Return the (x, y) coordinate for the center point of the cell that contains the specified text.  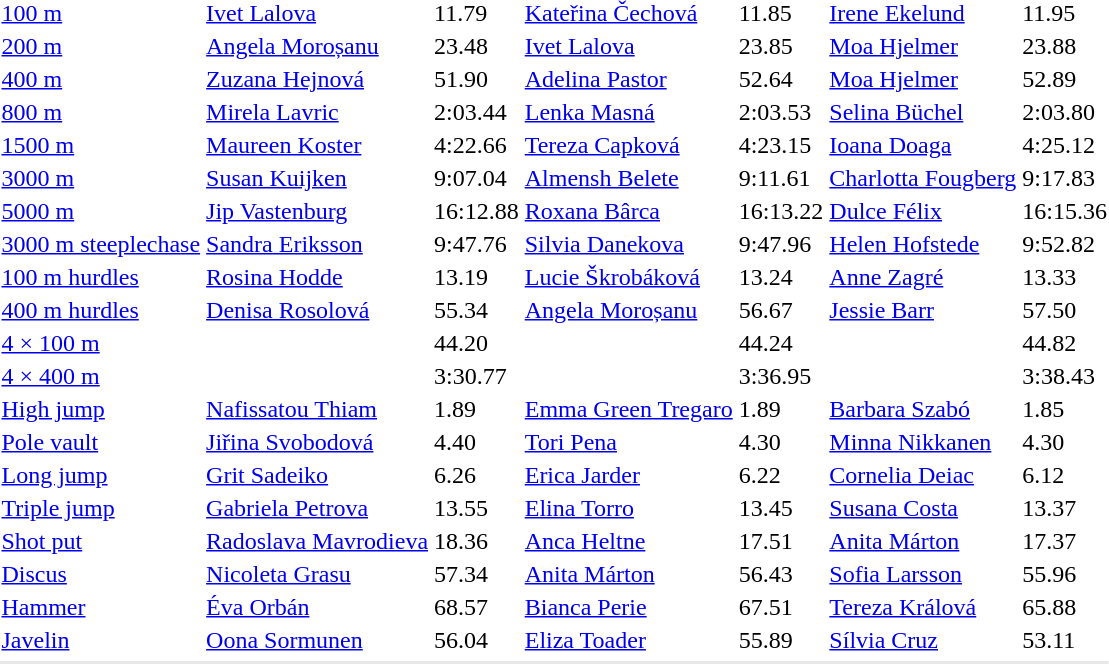
Gabriela Petrova (318, 508)
4 × 400 m (101, 376)
55.89 (781, 640)
18.36 (477, 541)
16:15.36 (1065, 211)
Roxana Bârca (628, 211)
Charlotta Fougberg (923, 178)
Ivet Lalova (628, 46)
23.48 (477, 46)
9:47.96 (781, 244)
67.51 (781, 607)
Grit Sadeiko (318, 475)
Anne Zagré (923, 277)
400 m (101, 79)
Emma Green Tregaro (628, 409)
6.26 (477, 475)
Helen Hofstede (923, 244)
100 m hurdles (101, 277)
Sandra Eriksson (318, 244)
Tori Pena (628, 442)
Anca Heltne (628, 541)
44.82 (1065, 343)
56.67 (781, 310)
13.37 (1065, 508)
Barbara Szabó (923, 409)
52.89 (1065, 79)
4:23.15 (781, 145)
16:13.22 (781, 211)
Pole vault (101, 442)
Radoslava Mavrodieva (318, 541)
Lucie Škrobáková (628, 277)
17.51 (781, 541)
Susan Kuijken (318, 178)
Hammer (101, 607)
23.88 (1065, 46)
Denisa Rosolová (318, 310)
3:38.43 (1065, 376)
Jip Vastenburg (318, 211)
Silvia Danekova (628, 244)
Discus (101, 574)
Rosina Hodde (318, 277)
Almensh Belete (628, 178)
Éva Orbán (318, 607)
4:22.66 (477, 145)
9:47.76 (477, 244)
53.11 (1065, 640)
57.34 (477, 574)
Elina Torro (628, 508)
57.50 (1065, 310)
Bianca Perie (628, 607)
Maureen Koster (318, 145)
Cornelia Deiac (923, 475)
17.37 (1065, 541)
Adelina Pastor (628, 79)
Nafissatou Thiam (318, 409)
56.43 (781, 574)
13.55 (477, 508)
9:17.83 (1065, 178)
13.19 (477, 277)
3000 m (101, 178)
Susana Costa (923, 508)
9:11.61 (781, 178)
13.33 (1065, 277)
16:12.88 (477, 211)
65.88 (1065, 607)
1.85 (1065, 409)
Tereza Králová (923, 607)
Ioana Doaga (923, 145)
Dulce Félix (923, 211)
400 m hurdles (101, 310)
13.45 (781, 508)
51.90 (477, 79)
23.85 (781, 46)
1500 m (101, 145)
Minna Nikkanen (923, 442)
44.24 (781, 343)
Selina Büchel (923, 112)
Mirela Lavric (318, 112)
4.40 (477, 442)
Shot put (101, 541)
55.96 (1065, 574)
800 m (101, 112)
Long jump (101, 475)
Eliza Toader (628, 640)
2:03.44 (477, 112)
2:03.53 (781, 112)
55.34 (477, 310)
3000 m steeplechase (101, 244)
52.64 (781, 79)
200 m (101, 46)
Oona Sormunen (318, 640)
Triple jump (101, 508)
4:25.12 (1065, 145)
Lenka Masná (628, 112)
68.57 (477, 607)
3:30.77 (477, 376)
Jessie Barr (923, 310)
Jiřina Svobodová (318, 442)
4 × 100 m (101, 343)
6.12 (1065, 475)
44.20 (477, 343)
3:36.95 (781, 376)
Sofia Larsson (923, 574)
5000 m (101, 211)
9:52.82 (1065, 244)
High jump (101, 409)
Tereza Capková (628, 145)
6.22 (781, 475)
13.24 (781, 277)
Erica Jarder (628, 475)
Nicoleta Grasu (318, 574)
Zuzana Hejnová (318, 79)
2:03.80 (1065, 112)
56.04 (477, 640)
Javelin (101, 640)
9:07.04 (477, 178)
Sílvia Cruz (923, 640)
